For the text-containing cell, return its midpoint in (X, Y) coordinate format. 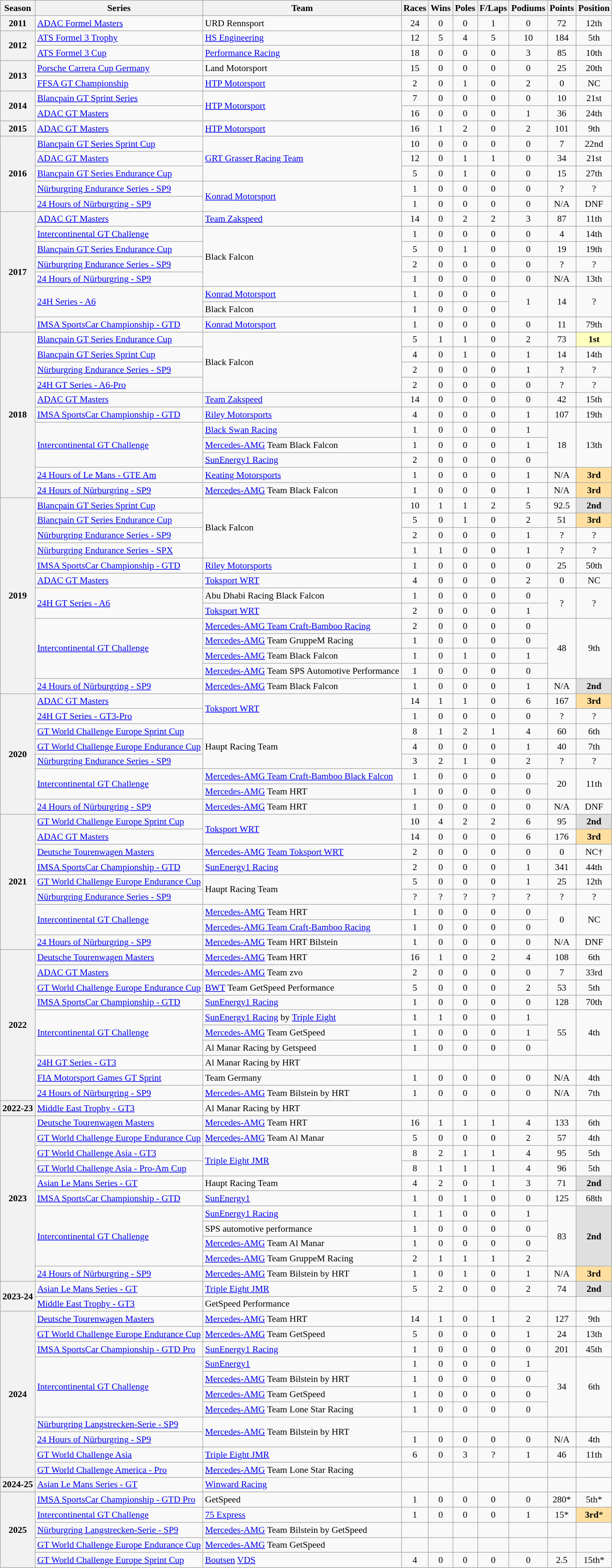
50th (594, 566)
128 (562, 1002)
74 (562, 1289)
Team Germany (302, 1078)
24H GT Series - A6-Pro (119, 385)
341 (562, 867)
2.5 (562, 1560)
127 (562, 1319)
Porsche Carrera Cup Germany (119, 69)
2011 (18, 23)
73 (562, 340)
2019 (18, 596)
15th* (594, 1560)
GT World Challenge Asia - Pro-Am Cup (119, 1168)
Position (594, 8)
ADAC Formel Masters (119, 23)
79th (594, 324)
GT World Challenge Asia - GT3 (119, 1153)
GT World Challenge Asia (119, 1455)
96 (562, 1168)
1st (594, 340)
71 (562, 1184)
24H GT Series - GT3-Pro (119, 717)
Points (562, 8)
HS Engineering (302, 38)
Mercedes-AMG Team Bilstein by GetSpeed (302, 1530)
GRT Grasser Racing Team (302, 159)
2012 (18, 46)
Season (18, 8)
2024-25 (18, 1485)
Abu Dhabi Racing Black Falcon (302, 596)
2017 (18, 272)
176 (562, 837)
Podiums (528, 8)
NC† (594, 852)
Black Swan Racing (302, 430)
2016 (18, 174)
Keating Motorsports (302, 475)
Wins (441, 8)
72 (562, 23)
68th (594, 1199)
Mercedes-AMG Team zvo (302, 972)
3rd* (594, 1515)
57 (562, 1138)
60 (562, 731)
Mercedes-AMG Team Toksport WRT (302, 852)
107 (562, 415)
53 (562, 988)
83 (562, 1236)
2025 (18, 1530)
55 (562, 1033)
19 (562, 249)
Series (119, 8)
2021 (18, 882)
2023-24 (18, 1296)
201 (562, 1349)
Mercedes-AMG Team Craft-Bamboo Black Falcon (302, 777)
280* (562, 1500)
87 (562, 219)
GT World Challenge America - Pro (119, 1470)
24H Series - A6 (119, 302)
125 (562, 1199)
15th (594, 400)
5th* (594, 1500)
Performance Racing (302, 53)
20th (594, 69)
GetSpeed Performance (302, 1304)
Mercedes-AMG Team SPS Automotive Performance (302, 671)
2013 (18, 76)
2014 (18, 106)
24 Hours of Le Mans - GTE Am (119, 475)
108 (562, 958)
Team (302, 8)
36 (562, 114)
10th (594, 53)
11 (562, 324)
184 (562, 38)
51 (562, 520)
2020 (18, 754)
45th (594, 1349)
15* (562, 1515)
SunEnergy1 Racing by Triple Eight (302, 1018)
70th (594, 1002)
URD Rennsport (302, 23)
2018 (18, 415)
Al Manar Racing by Getspeed (302, 1048)
2024 (18, 1395)
2022-23 (18, 1108)
GetSpeed (302, 1500)
Blancpain GT Sprint Series (119, 99)
ATS Formel 3 Cup (119, 53)
Winward Racing (302, 1485)
101 (562, 129)
33rd (594, 972)
ATS Formel 3 Trophy (119, 38)
27th (594, 174)
Mercedes-AMG Team HRT Bilstein (302, 942)
FFSA GT Championship (119, 83)
167 (562, 701)
2015 (18, 129)
75 Express (302, 1515)
22nd (594, 144)
24th (594, 114)
Poles (465, 8)
2022 (18, 1025)
Land Motorsport (302, 69)
46 (562, 1455)
Races (415, 8)
20 (562, 784)
133 (562, 1123)
40 (562, 747)
BWT Team GetSpeed Performance (302, 988)
48 (562, 648)
2023 (18, 1198)
92.5 (562, 505)
Nürburgring Endurance Series - SPX (119, 551)
24H GT Series - GT3 (119, 1063)
42 (562, 400)
SPS automotive performance (302, 1229)
44th (594, 867)
F/Laps (493, 8)
Boutsen VDS (302, 1560)
FIA Motorsport Games GT Sprint (119, 1078)
85 (562, 53)
24H GT Series - A6 (119, 603)
